Find where the given text appears and provide that cell's center as (X, Y) coordinate. 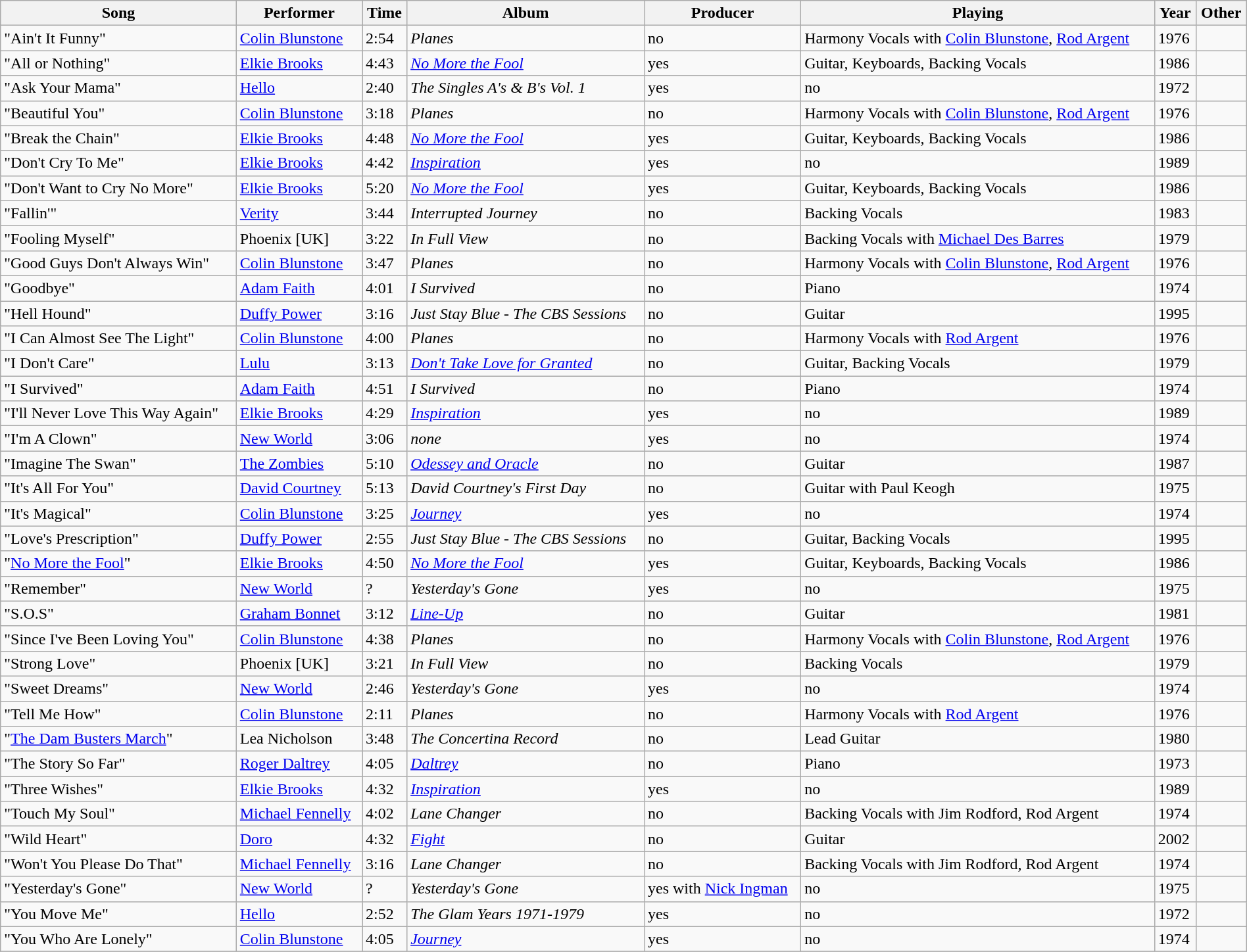
"Break the Chain" (118, 138)
"No More the Fool" (118, 563)
3:47 (385, 263)
Lea Nicholson (299, 739)
5:20 (385, 188)
2:40 (385, 88)
Playing (978, 13)
"Don't Cry To Me" (118, 163)
Verity (299, 213)
Roger Daltrey (299, 764)
3:25 (385, 513)
The Concertina Record (526, 739)
"Touch My Soul" (118, 814)
"I Can Almost See The Light" (118, 339)
"Don't Want to Cry No More" (118, 188)
Doro (299, 839)
Lead Guitar (978, 739)
"The Story So Far" (118, 764)
The Zombies (299, 464)
Fight (526, 839)
"S.O.S" (118, 613)
Year (1175, 13)
3:48 (385, 739)
3:06 (385, 439)
2:46 (385, 688)
"Yesterday's Gone" (118, 889)
4:43 (385, 63)
"Remember" (118, 588)
2:54 (385, 38)
1980 (1175, 739)
Song (118, 13)
"I Survived" (118, 389)
The Singles A's & B's Vol. 1 (526, 88)
"Fallin'" (118, 213)
"Ain't It Funny" (118, 38)
Producer (723, 13)
"Ask Your Mama" (118, 88)
4:29 (385, 414)
Performer (299, 13)
"I'm A Clown" (118, 439)
1987 (1175, 464)
"Tell Me How" (118, 713)
4:38 (385, 638)
David Courtney (299, 488)
3:13 (385, 364)
"I Don't Care" (118, 364)
Odessey and Oracle (526, 464)
1983 (1175, 213)
5:13 (385, 488)
"Beautiful You" (118, 113)
yes with Nick Ingman (723, 889)
"It's All For You" (118, 488)
3:44 (385, 213)
4:42 (385, 163)
Daltrey (526, 764)
none (526, 439)
3:12 (385, 613)
David Courtney's First Day (526, 488)
"Good Guys Don't Always Win" (118, 263)
2002 (1175, 839)
3:18 (385, 113)
1973 (1175, 764)
"Imagine The Swan" (118, 464)
"Strong Love" (118, 663)
4:01 (385, 288)
Line-Up (526, 613)
Guitar with Paul Keogh (978, 488)
3:22 (385, 238)
3:21 (385, 663)
"The Dam Busters March" (118, 739)
"Fooling Myself" (118, 238)
5:10 (385, 464)
4:51 (385, 389)
"All or Nothing" (118, 63)
Backing Vocals with Michael Des Barres (978, 238)
2:55 (385, 538)
"Hell Hound" (118, 314)
"Since I've Been Loving You" (118, 638)
Other (1221, 13)
"You Move Me" (118, 914)
Don't Take Love for Granted (526, 364)
4:02 (385, 814)
"Goodbye" (118, 288)
"Wild Heart" (118, 839)
"Won't You Please Do That" (118, 864)
4:48 (385, 138)
4:50 (385, 563)
"You Who Are Lonely" (118, 939)
Graham Bonnet (299, 613)
Interrupted Journey (526, 213)
2:52 (385, 914)
Album (526, 13)
Time (385, 13)
"I'll Never Love This Way Again" (118, 414)
4:00 (385, 339)
"Three Wishes" (118, 789)
2:11 (385, 713)
1981 (1175, 613)
Lulu (299, 364)
The Glam Years 1971-1979 (526, 914)
"Sweet Dreams" (118, 688)
"Love's Prescription" (118, 538)
"It's Magical" (118, 513)
